Capture the cell that displays the provided text and extract its (x, y) central coordinate. 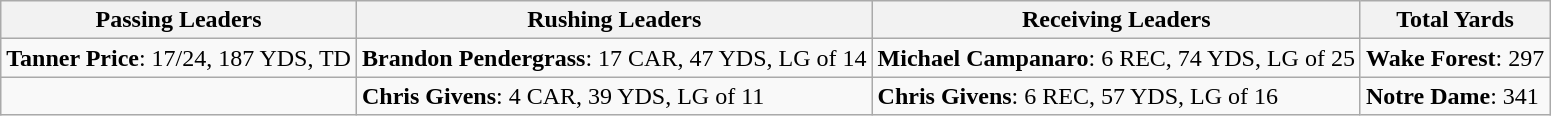
Wake Forest: 297 (1454, 58)
Michael Campanaro: 6 REC, 74 YDS, LG of 25 (1116, 58)
Chris Givens: 4 CAR, 39 YDS, LG of 11 (614, 96)
Brandon Pendergrass: 17 CAR, 47 YDS, LG of 14 (614, 58)
Rushing Leaders (614, 20)
Notre Dame: 341 (1454, 96)
Total Yards (1454, 20)
Passing Leaders (179, 20)
Chris Givens: 6 REC, 57 YDS, LG of 16 (1116, 96)
Tanner Price: 17/24, 187 YDS, TD (179, 58)
Receiving Leaders (1116, 20)
